Locate the cell with the specified text and output its (X, Y) center coordinate. 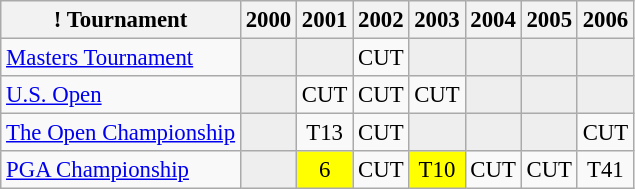
PGA Championship (121, 170)
T10 (437, 170)
2003 (437, 20)
The Open Championship (121, 133)
2006 (605, 20)
2002 (381, 20)
2000 (268, 20)
2004 (493, 20)
T13 (325, 133)
U.S. Open (121, 95)
2001 (325, 20)
2005 (549, 20)
T41 (605, 170)
! Tournament (121, 20)
6 (325, 170)
Masters Tournament (121, 58)
